Identify which cell holds the provided text, then report its (x, y) central coordinate. 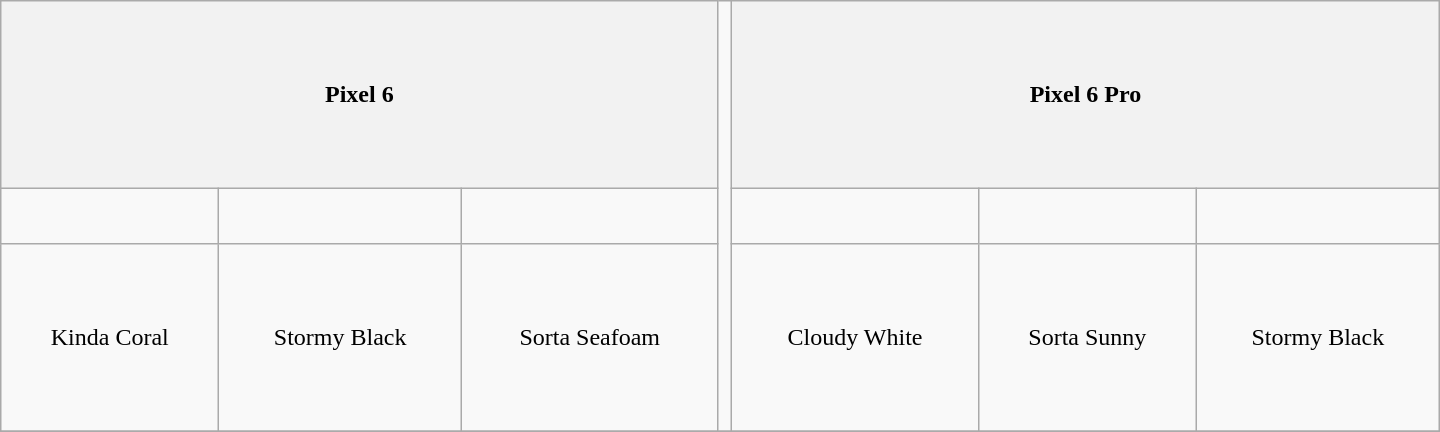
Kinda Coral (110, 337)
Sorta Seafoam (590, 337)
Pixel 6 (360, 95)
Cloudy White (856, 337)
Sorta Sunny (1087, 337)
Pixel 6 Pro (1086, 95)
